Search for the cell housing the specified text and yield its (x, y) center coordinate. 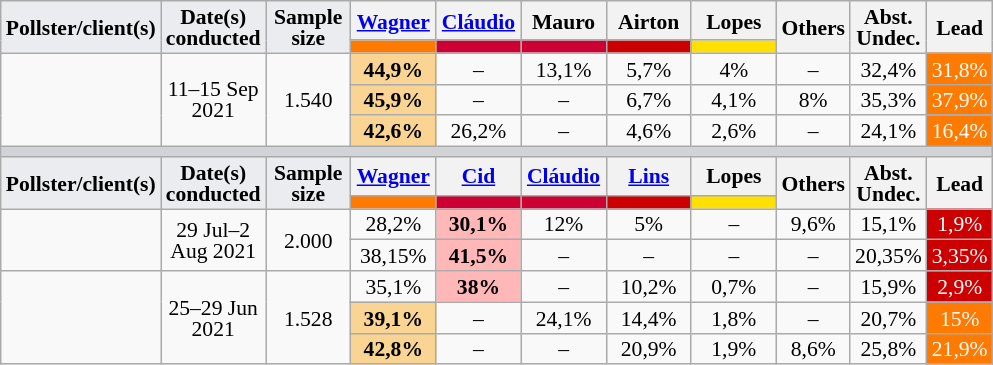
1.540 (308, 100)
32,4% (888, 68)
35,3% (888, 100)
14,4% (648, 318)
0,7% (734, 286)
35,1% (394, 286)
12% (564, 224)
5,7% (648, 68)
4% (734, 68)
10,2% (648, 286)
20,7% (888, 318)
44,9% (394, 68)
4,1% (734, 100)
25,8% (888, 348)
25–29 Jun 2021 (214, 318)
41,5% (478, 256)
1.528 (308, 318)
8,6% (813, 348)
20,35% (888, 256)
15,1% (888, 224)
16,4% (960, 132)
38,15% (394, 256)
30,1% (478, 224)
45,9% (394, 100)
29 Jul–2 Aug 2021 (214, 240)
Airton (648, 20)
2.000 (308, 240)
4,6% (648, 132)
Mauro (564, 20)
Lins (648, 176)
42,8% (394, 348)
Cid (478, 176)
2,9% (960, 286)
39,1% (394, 318)
5% (648, 224)
2,6% (734, 132)
8% (813, 100)
20,9% (648, 348)
15% (960, 318)
21,9% (960, 348)
37,9% (960, 100)
26,2% (478, 132)
38% (478, 286)
3,35% (960, 256)
13,1% (564, 68)
11–15 Sep2021 (214, 100)
42,6% (394, 132)
28,2% (394, 224)
1,8% (734, 318)
6,7% (648, 100)
31,8% (960, 68)
9,6% (813, 224)
15,9% (888, 286)
